From the cell containing the given text, extract its center point as (X, Y) coordinate. 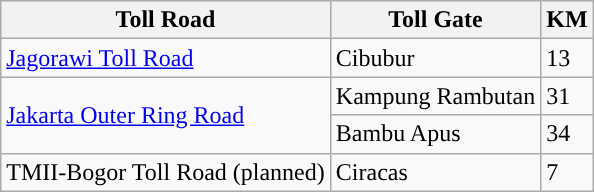
31 (567, 96)
Kampung Rambutan (435, 96)
Cibubur (435, 58)
Jakarta Outer Ring Road (166, 115)
TMII-Bogor Toll Road (planned) (166, 172)
7 (567, 172)
Jagorawi Toll Road (166, 58)
Toll Gate (435, 20)
Toll Road (166, 20)
Bambu Apus (435, 134)
KM (567, 20)
13 (567, 58)
Ciracas (435, 172)
34 (567, 134)
